Extract the (x, y) coordinate from the center of the cell holding the provided text.  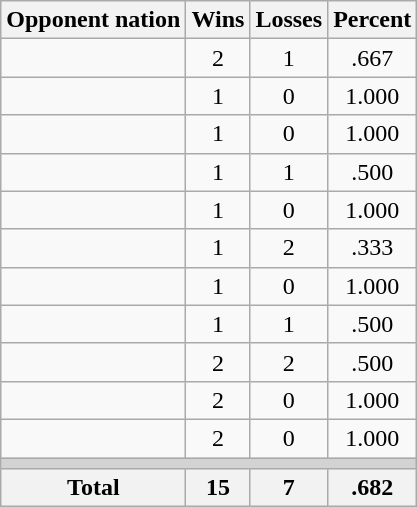
Percent (372, 20)
Losses (289, 20)
Wins (218, 20)
.682 (372, 488)
Total (94, 488)
7 (289, 488)
.333 (372, 248)
Opponent nation (94, 20)
15 (218, 488)
.667 (372, 58)
